Scan for the cell matching the given text and deliver its [x, y] coordinate at center. 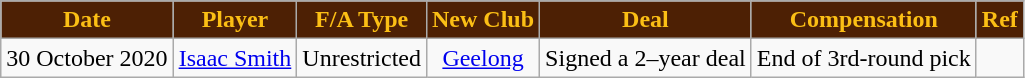
Deal [646, 20]
New Club [482, 20]
Geelong [482, 58]
Date [87, 20]
Signed a 2–year deal [646, 58]
30 October 2020 [87, 58]
Unrestricted [362, 58]
Isaac Smith [235, 58]
End of 3rd-round pick [864, 58]
F/A Type [362, 20]
Ref [1000, 20]
Player [235, 20]
Compensation [864, 20]
